Detect which cell encompasses the target text, then output its [X, Y] center coordinate. 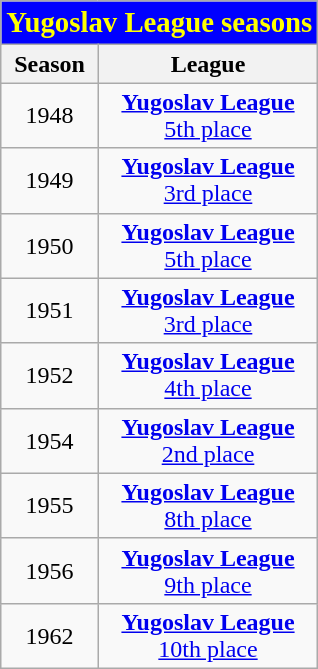
League [208, 64]
Season [50, 64]
Yugoslav League seasons [160, 23]
Yugoslav League10th place [208, 636]
Yugoslav League2nd place [208, 440]
1951 [50, 310]
1962 [50, 636]
Yugoslav League9th place [208, 570]
1956 [50, 570]
1948 [50, 116]
1954 [50, 440]
Yugoslav League4th place [208, 376]
1955 [50, 506]
1949 [50, 180]
Yugoslav League8th place [208, 506]
1952 [50, 376]
1950 [50, 246]
